Capture the cell that displays the provided text and extract its [x, y] central coordinate. 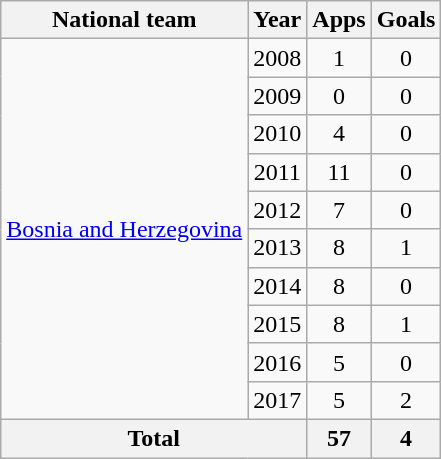
National team [124, 20]
2 [406, 400]
2016 [278, 362]
2012 [278, 210]
57 [339, 438]
2017 [278, 400]
2011 [278, 172]
2008 [278, 58]
11 [339, 172]
Total [154, 438]
Apps [339, 20]
Bosnia and Herzegovina [124, 230]
7 [339, 210]
2013 [278, 248]
2009 [278, 96]
2015 [278, 324]
Goals [406, 20]
Year [278, 20]
2010 [278, 134]
2014 [278, 286]
